Return [X, Y] of the center of cell containing provided text 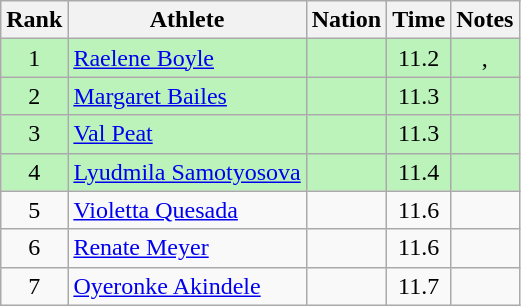
Renate Meyer [187, 248]
11.4 [419, 172]
6 [34, 248]
Time [419, 20]
2 [34, 96]
Lyudmila Samotyosova [187, 172]
Raelene Boyle [187, 58]
5 [34, 210]
1 [34, 58]
, [485, 58]
Athlete [187, 20]
3 [34, 134]
Nation [346, 20]
11.2 [419, 58]
Oyeronke Akindele [187, 286]
Violetta Quesada [187, 210]
Notes [485, 20]
Val Peat [187, 134]
7 [34, 286]
11.7 [419, 286]
4 [34, 172]
Rank [34, 20]
Margaret Bailes [187, 96]
